Provide the [x, y] coordinate of the cell's center where the given text is located.  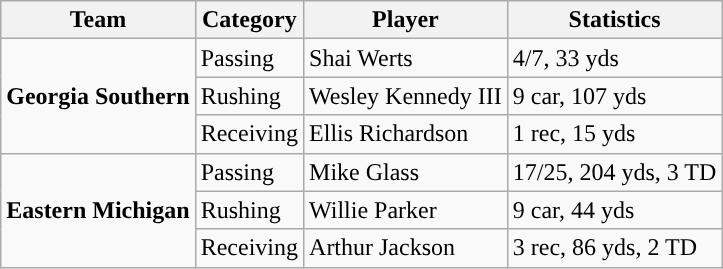
Category [249, 20]
Wesley Kennedy III [406, 96]
Ellis Richardson [406, 134]
Willie Parker [406, 210]
9 car, 107 yds [614, 96]
Arthur Jackson [406, 248]
Team [98, 20]
Statistics [614, 20]
17/25, 204 yds, 3 TD [614, 172]
Shai Werts [406, 58]
4/7, 33 yds [614, 58]
Eastern Michigan [98, 210]
9 car, 44 yds [614, 210]
1 rec, 15 yds [614, 134]
3 rec, 86 yds, 2 TD [614, 248]
Mike Glass [406, 172]
Georgia Southern [98, 96]
Player [406, 20]
